Output the (x, y) coordinate of the center of the cell containing the given text.  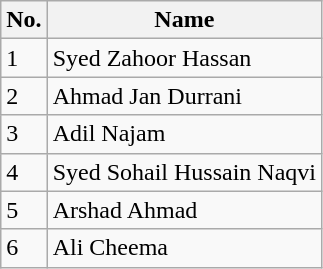
No. (24, 20)
4 (24, 172)
Ali Cheema (184, 248)
3 (24, 134)
Syed Zahoor Hassan (184, 58)
Name (184, 20)
6 (24, 248)
Syed Sohail Hussain Naqvi (184, 172)
2 (24, 96)
Ahmad Jan Durrani (184, 96)
Arshad Ahmad (184, 210)
5 (24, 210)
Adil Najam (184, 134)
1 (24, 58)
